Find where the given text appears and provide that cell's center as [x, y] coordinate. 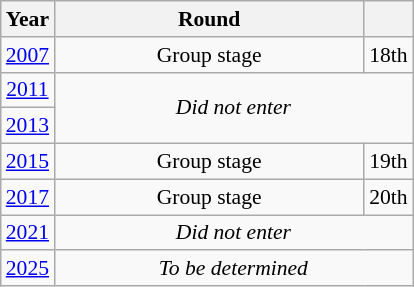
2011 [28, 90]
2007 [28, 55]
2025 [28, 269]
18th [388, 55]
2015 [28, 162]
2017 [28, 197]
2021 [28, 233]
Year [28, 19]
19th [388, 162]
20th [388, 197]
To be determined [234, 269]
Round [209, 19]
2013 [28, 126]
